Return the (X, Y) coordinate for the center point of the cell that contains the specified text.  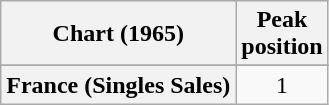
France (Singles Sales) (118, 85)
Chart (1965) (118, 34)
1 (282, 85)
Peakposition (282, 34)
